Search for the cell housing the specified text and yield its (X, Y) center coordinate. 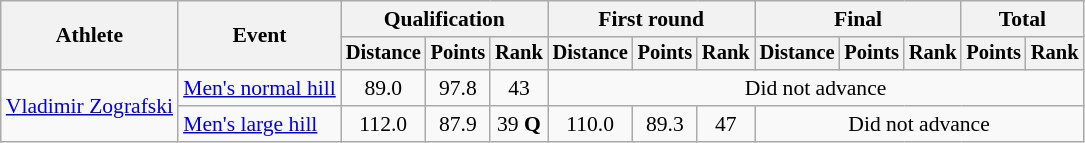
39 Q (519, 124)
First round (652, 19)
Qualification (444, 19)
Men's large hill (260, 124)
97.8 (458, 88)
Vladimir Zografski (90, 106)
112.0 (384, 124)
89.0 (384, 88)
Total (1022, 19)
Final (858, 19)
47 (726, 124)
89.3 (665, 124)
110.0 (590, 124)
Athlete (90, 36)
87.9 (458, 124)
43 (519, 88)
Event (260, 36)
Men's normal hill (260, 88)
